Capture the cell that displays the provided text and extract its [x, y] central coordinate. 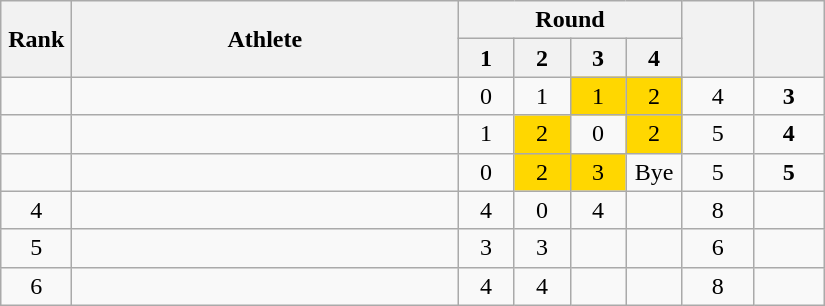
Rank [36, 39]
Athlete [265, 39]
Round [570, 20]
Bye [654, 172]
